Return (x, y) of the center of cell containing provided text 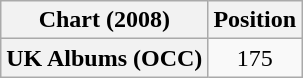
175 (255, 58)
Chart (2008) (104, 20)
Position (255, 20)
UK Albums (OCC) (104, 58)
